Output the [X, Y] coordinate of the center of the cell containing the given text.  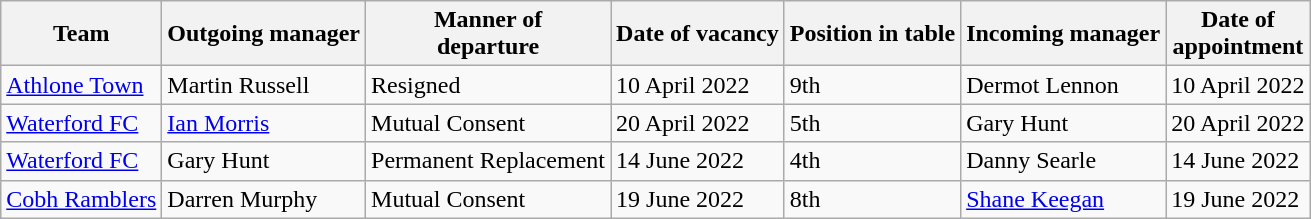
Martin Russell [264, 85]
Position in table [872, 34]
Cobh Ramblers [82, 199]
Resigned [488, 85]
Date ofappointment [1238, 34]
4th [872, 161]
Ian Morris [264, 123]
Outgoing manager [264, 34]
Date of vacancy [698, 34]
Darren Murphy [264, 199]
9th [872, 85]
Manner ofdeparture [488, 34]
Danny Searle [1064, 161]
Team [82, 34]
8th [872, 199]
5th [872, 123]
Athlone Town [82, 85]
Permanent Replacement [488, 161]
Incoming manager [1064, 34]
Dermot Lennon [1064, 85]
Shane Keegan [1064, 199]
